Locate the cell with the specified text and output its (x, y) center coordinate. 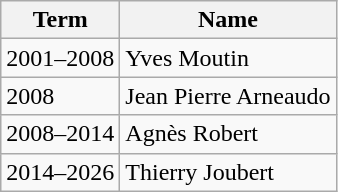
2001–2008 (60, 58)
Name (228, 20)
Yves Moutin (228, 58)
2008 (60, 96)
Term (60, 20)
Agnès Robert (228, 134)
2014–2026 (60, 172)
Thierry Joubert (228, 172)
Jean Pierre Arneaudo (228, 96)
2008–2014 (60, 134)
